For the text-containing cell, return its midpoint in (x, y) coordinate format. 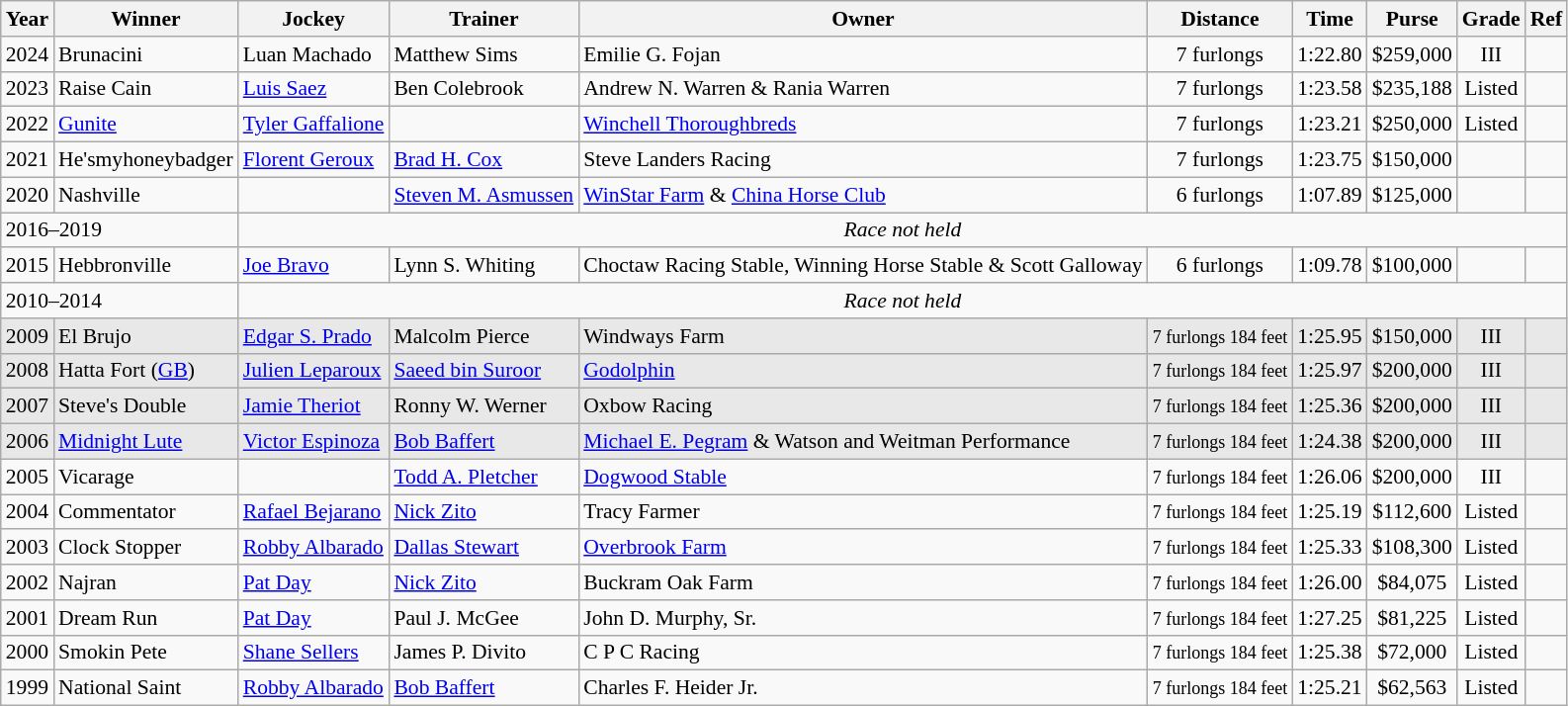
2010–2014 (120, 301)
Ronny W. Werner (483, 406)
Raise Cain (146, 89)
Rafael Bejarano (314, 512)
2006 (28, 442)
Godolphin (862, 371)
Victor Espinoza (314, 442)
Tyler Gaffalione (314, 125)
Midnight Lute (146, 442)
Charles F. Heider Jr. (862, 688)
Ben Colebrook (483, 89)
Vicarage (146, 477)
$81,225 (1412, 618)
$62,563 (1412, 688)
Smokin Pete (146, 653)
2004 (28, 512)
Hatta Fort (GB) (146, 371)
1:25.21 (1329, 688)
2007 (28, 406)
2021 (28, 160)
$250,000 (1412, 125)
Year (28, 19)
Steve Landers Racing (862, 160)
Overbrook Farm (862, 548)
Najran (146, 582)
Steven M. Asmussen (483, 195)
Malcolm Pierce (483, 336)
Joe Bravo (314, 266)
Nashville (146, 195)
Michael E. Pegram & Watson and Weitman Performance (862, 442)
1:23.58 (1329, 89)
$100,000 (1412, 266)
$108,300 (1412, 548)
He'smyhoneybadger (146, 160)
2001 (28, 618)
Choctaw Racing Stable, Winning Horse Stable & Scott Galloway (862, 266)
2023 (28, 89)
WinStar Farm & China Horse Club (862, 195)
2009 (28, 336)
1:26.06 (1329, 477)
2022 (28, 125)
Dogwood Stable (862, 477)
Trainer (483, 19)
Clock Stopper (146, 548)
2003 (28, 548)
1:25.38 (1329, 653)
Time (1329, 19)
Distance (1220, 19)
Owner (862, 19)
$84,075 (1412, 582)
1:23.75 (1329, 160)
Oxbow Racing (862, 406)
Winner (146, 19)
El Brujo (146, 336)
Hebbronville (146, 266)
$235,188 (1412, 89)
Ref (1546, 19)
$112,600 (1412, 512)
Grade (1491, 19)
Purse (1412, 19)
Emilie G. Fojan (862, 54)
Dallas Stewart (483, 548)
Edgar S. Prado (314, 336)
Julien Leparoux (314, 371)
1:25.95 (1329, 336)
Paul J. McGee (483, 618)
Windways Farm (862, 336)
Saeed bin Suroor (483, 371)
$259,000 (1412, 54)
2024 (28, 54)
1:22.80 (1329, 54)
1:23.21 (1329, 125)
Jamie Theriot (314, 406)
1:25.33 (1329, 548)
Luis Saez (314, 89)
Jockey (314, 19)
$72,000 (1412, 653)
John D. Murphy, Sr. (862, 618)
Dream Run (146, 618)
2002 (28, 582)
C P C Racing (862, 653)
1:25.19 (1329, 512)
Florent Geroux (314, 160)
Tracy Farmer (862, 512)
1:25.97 (1329, 371)
Andrew N. Warren & Rania Warren (862, 89)
Shane Sellers (314, 653)
1:26.00 (1329, 582)
1:25.36 (1329, 406)
Brunacini (146, 54)
1:27.25 (1329, 618)
1:24.38 (1329, 442)
Matthew Sims (483, 54)
$125,000 (1412, 195)
Buckram Oak Farm (862, 582)
Brad H. Cox (483, 160)
Winchell Thoroughbreds (862, 125)
1:09.78 (1329, 266)
Commentator (146, 512)
2020 (28, 195)
Luan Machado (314, 54)
Todd A. Pletcher (483, 477)
2016–2019 (120, 230)
Gunite (146, 125)
Steve's Double (146, 406)
Lynn S. Whiting (483, 266)
James P. Divito (483, 653)
2015 (28, 266)
1:07.89 (1329, 195)
2005 (28, 477)
2000 (28, 653)
1999 (28, 688)
2008 (28, 371)
National Saint (146, 688)
